Search for the cell housing the specified text and yield its (X, Y) center coordinate. 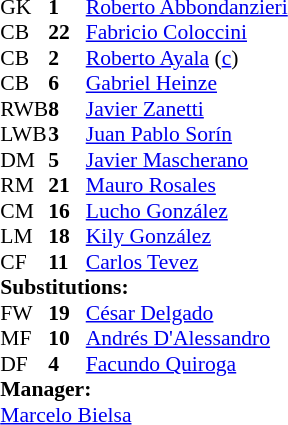
RM (24, 185)
16 (67, 211)
4 (67, 364)
Mauro Rosales (187, 185)
Carlos Tevez (187, 262)
Facundo Quiroga (187, 364)
RWB (24, 109)
10 (67, 339)
César Delgado (187, 313)
Javier Mascherano (187, 160)
FW (24, 313)
6 (67, 83)
18 (67, 237)
Roberto Ayala (c) (187, 58)
Fabricio Coloccini (187, 33)
CF (24, 262)
5 (67, 160)
8 (67, 109)
11 (67, 262)
Lucho González (187, 211)
Substitutions: (144, 287)
19 (67, 313)
Juan Pablo Sorín (187, 135)
LWB (24, 135)
DM (24, 160)
MF (24, 339)
3 (67, 135)
LM (24, 237)
2 (67, 58)
Gabriel Heinze (187, 83)
DF (24, 364)
Kily González (187, 237)
CM (24, 211)
Javier Zanetti (187, 109)
22 (67, 33)
21 (67, 185)
Andrés D'Alessandro (187, 339)
Manager: (144, 389)
